Scan for the cell matching the given text and deliver its (X, Y) coordinate at center. 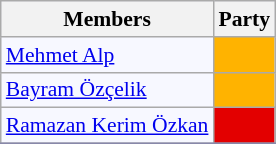
Ramazan Kerim Özkan (108, 126)
Mehmet Alp (108, 55)
Bayram Özçelik (108, 90)
Members (108, 19)
Party (244, 19)
